Extract the [X, Y] coordinate from the center of the cell holding the provided text.  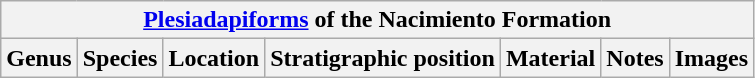
Notes [635, 58]
Plesiadapiforms of the Nacimiento Formation [378, 20]
Stratigraphic position [383, 58]
Location [214, 58]
Material [550, 58]
Genus [39, 58]
Images [711, 58]
Species [120, 58]
